For the text-containing cell, return its midpoint in [X, Y] coordinate format. 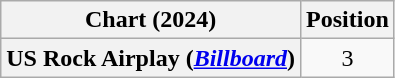
3 [348, 58]
Chart (2024) [151, 20]
Position [348, 20]
US Rock Airplay (Billboard) [151, 58]
